Find where the given text appears and provide that cell's center as [X, Y] coordinate. 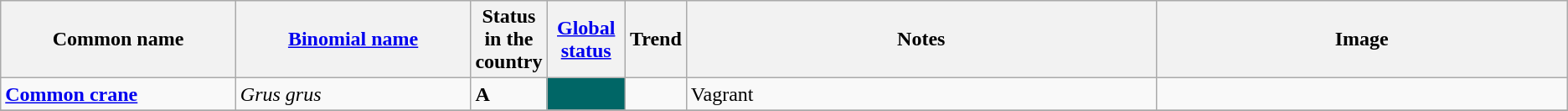
Grus grus [353, 94]
Common crane [119, 94]
Trend [655, 40]
Binomial name [353, 40]
A [509, 94]
Image [1362, 40]
Common name [119, 40]
Notes [921, 40]
Vagrant [921, 94]
Global status [586, 40]
Status in the country [509, 40]
